Locate the cell with the specified text and output its (X, Y) center coordinate. 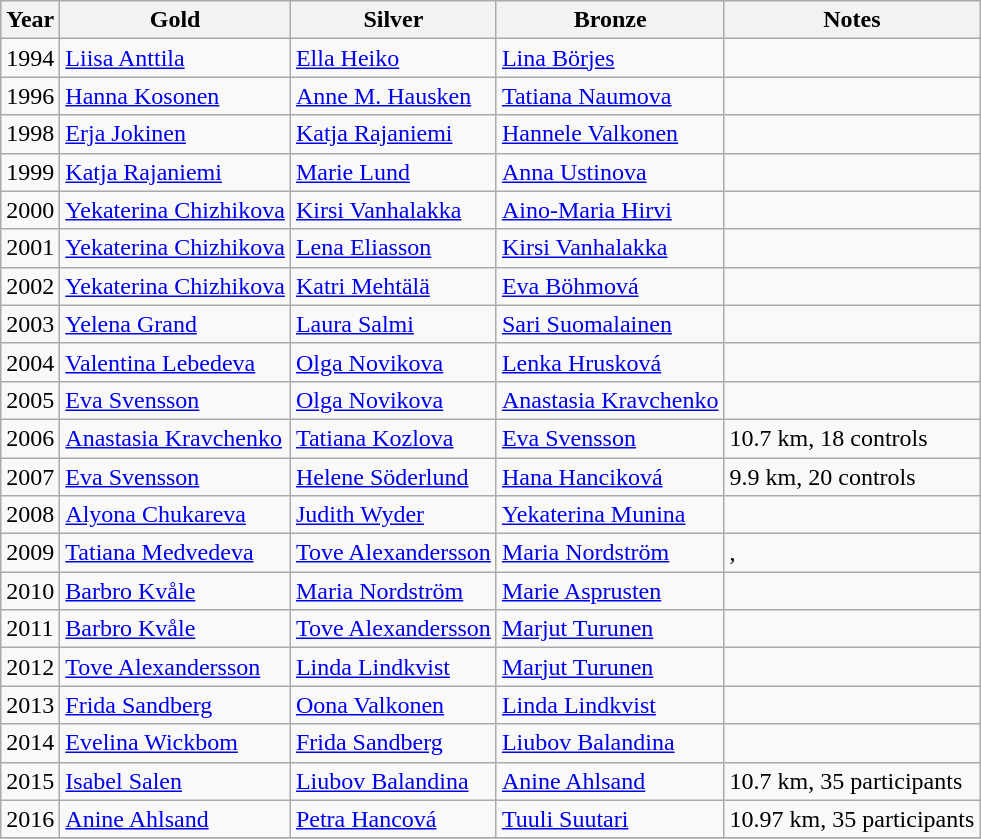
Yelena Grand (176, 324)
2005 (30, 400)
2002 (30, 286)
Marie Asprusten (610, 591)
Lina Börjes (610, 58)
Laura Salmi (393, 324)
Judith Wyder (393, 515)
2012 (30, 667)
Isabel Salen (176, 781)
Sari Suomalainen (610, 324)
Silver (393, 20)
1996 (30, 96)
Hanna Kosonen (176, 96)
2010 (30, 591)
1994 (30, 58)
Yekaterina Munina (610, 515)
Oona Valkonen (393, 705)
9.9 km, 20 controls (852, 477)
Erja Jokinen (176, 134)
2004 (30, 362)
Tuuli Suutari (610, 819)
Notes (852, 20)
10.7 km, 18 controls (852, 438)
2007 (30, 477)
Evelina Wickbom (176, 743)
10.7 km, 35 participants (852, 781)
10.97 km, 35 participants (852, 819)
2014 (30, 743)
2013 (30, 705)
2016 (30, 819)
Lena Eliasson (393, 248)
2008 (30, 515)
Alyona Chukareva (176, 515)
, (852, 553)
Marie Lund (393, 172)
Valentina Lebedeva (176, 362)
Helene Söderlund (393, 477)
2003 (30, 324)
2015 (30, 781)
Year (30, 20)
Bronze (610, 20)
2009 (30, 553)
Lenka Hrusková (610, 362)
Liisa Anttila (176, 58)
Tatiana Medvedeva (176, 553)
Hannele Valkonen (610, 134)
Anna Ustinova (610, 172)
Gold (176, 20)
1998 (30, 134)
Tatiana Naumova (610, 96)
Anne M. Hausken (393, 96)
Aino-Maria Hirvi (610, 210)
2006 (30, 438)
2001 (30, 248)
1999 (30, 172)
2000 (30, 210)
Eva Böhmová (610, 286)
Tatiana Kozlova (393, 438)
Hana Hanciková (610, 477)
Katri Mehtälä (393, 286)
Ella Heiko (393, 58)
Petra Hancová (393, 819)
2011 (30, 629)
